Extract the (X, Y) coordinate from the center of the cell holding the provided text.  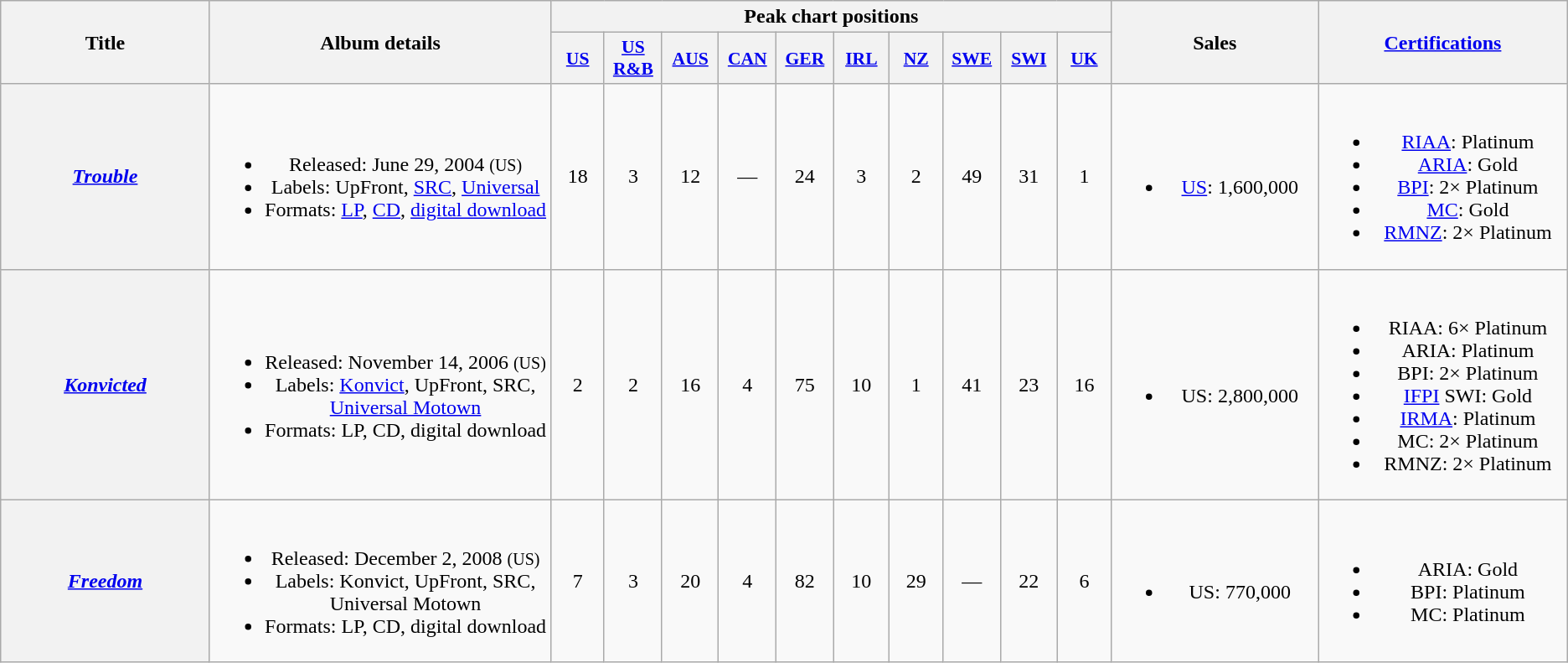
SWE (972, 59)
Sales (1215, 42)
31 (1029, 176)
Peak chart positions (831, 17)
Released: November 14, 2006 (US)Labels: Konvict, UpFront, SRC, Universal MotownFormats: LP, CD, digital download (380, 384)
US (578, 59)
22 (1029, 581)
Released: June 29, 2004 (US)Labels: UpFront, SRC, UniversalFormats: LP, CD, digital download (380, 176)
RIAA: 6× PlatinumARIA: PlatinumBPI: 2× PlatinumIFPI SWI: GoldIRMA: PlatinumMC: 2× PlatinumRMNZ: 2× Platinum (1443, 384)
UK (1084, 59)
29 (916, 581)
82 (806, 581)
Konvicted (106, 384)
Title (106, 42)
ARIA: GoldBPI: PlatinumMC: Platinum (1443, 581)
12 (690, 176)
Released: December 2, 2008 (US)Labels: Konvict, UpFront, SRC, Universal MotownFormats: LP, CD, digital download (380, 581)
75 (806, 384)
24 (806, 176)
20 (690, 581)
23 (1029, 384)
Trouble (106, 176)
18 (578, 176)
AUS (690, 59)
Certifications (1443, 42)
7 (578, 581)
6 (1084, 581)
US: 1,600,000 (1215, 176)
RIAA: PlatinumARIA: GoldBPI: 2× PlatinumMC: GoldRMNZ: 2× Platinum (1443, 176)
US: 770,000 (1215, 581)
US: 2,800,000 (1215, 384)
GER (806, 59)
IRL (861, 59)
41 (972, 384)
CAN (747, 59)
NZ (916, 59)
USR&B (633, 59)
SWI (1029, 59)
Freedom (106, 581)
Album details (380, 42)
49 (972, 176)
